Return [x, y] of the center of cell containing provided text 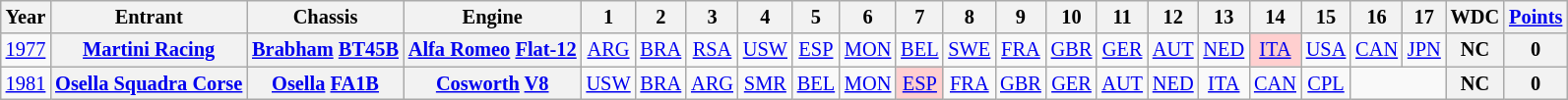
Chassis [325, 17]
SMR [766, 83]
4 [766, 17]
CPL [1326, 83]
13 [1224, 17]
Points [1536, 17]
11 [1122, 17]
Osella Squadra Corse [149, 83]
7 [919, 17]
1981 [26, 83]
SWE [969, 50]
Cosworth V8 [492, 83]
5 [816, 17]
Year [26, 17]
JPN [1424, 50]
Martini Racing [149, 50]
10 [1072, 17]
9 [1021, 17]
1977 [26, 50]
16 [1376, 17]
14 [1276, 17]
Entrant [149, 17]
12 [1173, 17]
15 [1326, 17]
Engine [492, 17]
17 [1424, 17]
Alfa Romeo Flat-12 [492, 50]
2 [661, 17]
1 [608, 17]
6 [868, 17]
Osella FA1B [325, 83]
RSA [713, 50]
Brabham BT45B [325, 50]
3 [713, 17]
WDC [1475, 17]
8 [969, 17]
USA [1326, 50]
